Return [x, y] of the center of cell containing provided text 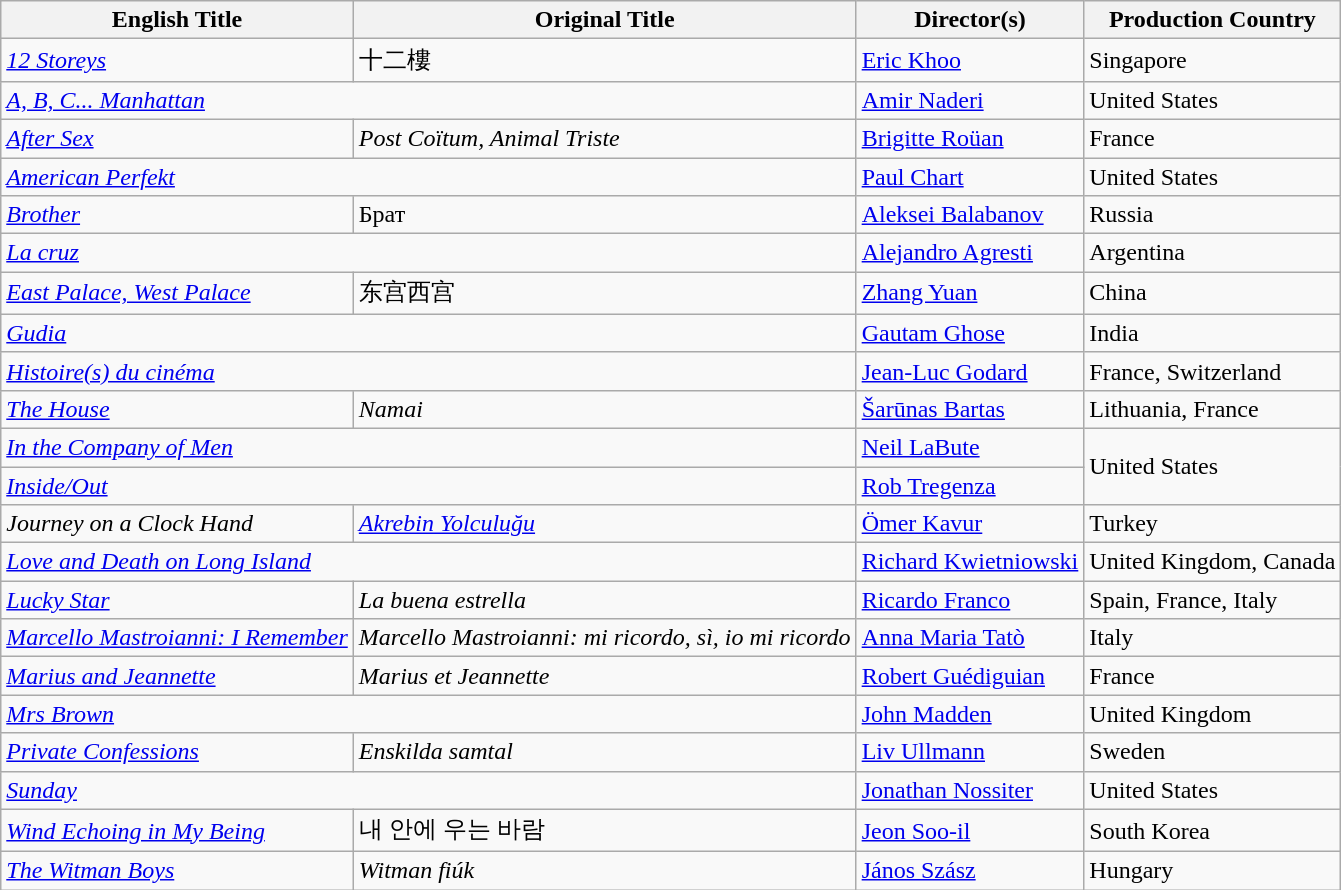
Sunday [428, 790]
A, B, C... Manhattan [428, 100]
Ricardo Franco [970, 600]
Gautam Ghose [970, 333]
Marcello Mastroianni: mi ricordo, sì, io mi ricordo [604, 638]
十二樓 [604, 60]
Production Country [1212, 20]
La buena estrella [604, 600]
Брат [604, 215]
In the Company of Men [428, 447]
France, Switzerland [1212, 371]
东宫西宫 [604, 294]
Neil LaBute [970, 447]
Lithuania, France [1212, 409]
Paul Chart [970, 177]
Italy [1212, 638]
내 안에 우는 바람 [604, 830]
Inside/Out [428, 485]
Sweden [1212, 752]
Marcello Mastroianni: I Remember [178, 638]
United Kingdom [1212, 714]
United Kingdom, Canada [1212, 562]
Jonathan Nossiter [970, 790]
Richard Kwietniowski [970, 562]
Ömer Kavur [970, 524]
The Witman Boys [178, 871]
Brother [178, 215]
Wind Echoing in My Being [178, 830]
English Title [178, 20]
Jean-Luc Godard [970, 371]
The House [178, 409]
János Szász [970, 871]
Histoire(s) du cinéma [428, 371]
Turkey [1212, 524]
Robert Guédiguian [970, 676]
Rob Tregenza [970, 485]
Akrebin Yolculuğu [604, 524]
Argentina [1212, 253]
Original Title [604, 20]
Witman fiúk [604, 871]
Enskilda samtal [604, 752]
Marius et Jeannette [604, 676]
Brigitte Roüan [970, 138]
Šarūnas Bartas [970, 409]
Gudia [428, 333]
Director(s) [970, 20]
12 Storeys [178, 60]
China [1212, 294]
Russia [1212, 215]
Alejandro Agresti [970, 253]
South Korea [1212, 830]
La cruz [428, 253]
Mrs Brown [428, 714]
East Palace, West Palace [178, 294]
Eric Khoo [970, 60]
Post Coïtum, Animal Triste [604, 138]
Anna Maria Tatò [970, 638]
Amir Naderi [970, 100]
Hungary [1212, 871]
Marius and Jeannette [178, 676]
After Sex [178, 138]
Zhang Yuan [970, 294]
Liv Ullmann [970, 752]
Namai [604, 409]
Love and Death on Long Island [428, 562]
Jeon Soo-il [970, 830]
Lucky Star [178, 600]
India [1212, 333]
Spain, France, Italy [1212, 600]
Aleksei Balabanov [970, 215]
American Perfekt [428, 177]
Private Confessions [178, 752]
Journey on a Clock Hand [178, 524]
John Madden [970, 714]
Singapore [1212, 60]
